Return (X, Y) of the center of cell containing provided text 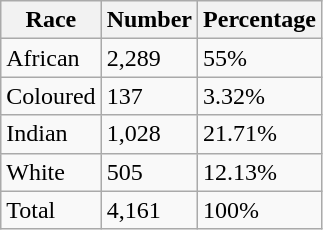
505 (149, 172)
White (51, 172)
21.71% (260, 134)
55% (260, 58)
12.13% (260, 172)
Number (149, 20)
3.32% (260, 96)
Total (51, 210)
Coloured (51, 96)
100% (260, 210)
2,289 (149, 58)
1,028 (149, 134)
Race (51, 20)
Percentage (260, 20)
Indian (51, 134)
African (51, 58)
137 (149, 96)
4,161 (149, 210)
